Pinpoint the cell where the given text exists, returning its (X, Y) midpoint coordinate. 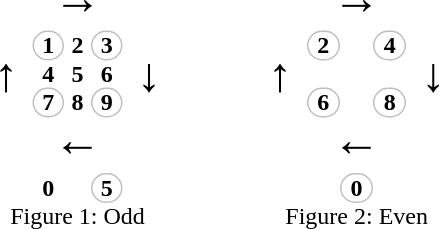
1 (48, 45)
↓ (149, 74)
7 (48, 103)
9 (106, 103)
↑ (280, 74)
3 (106, 45)
